Locate the cell with the specified text and output its [X, Y] center coordinate. 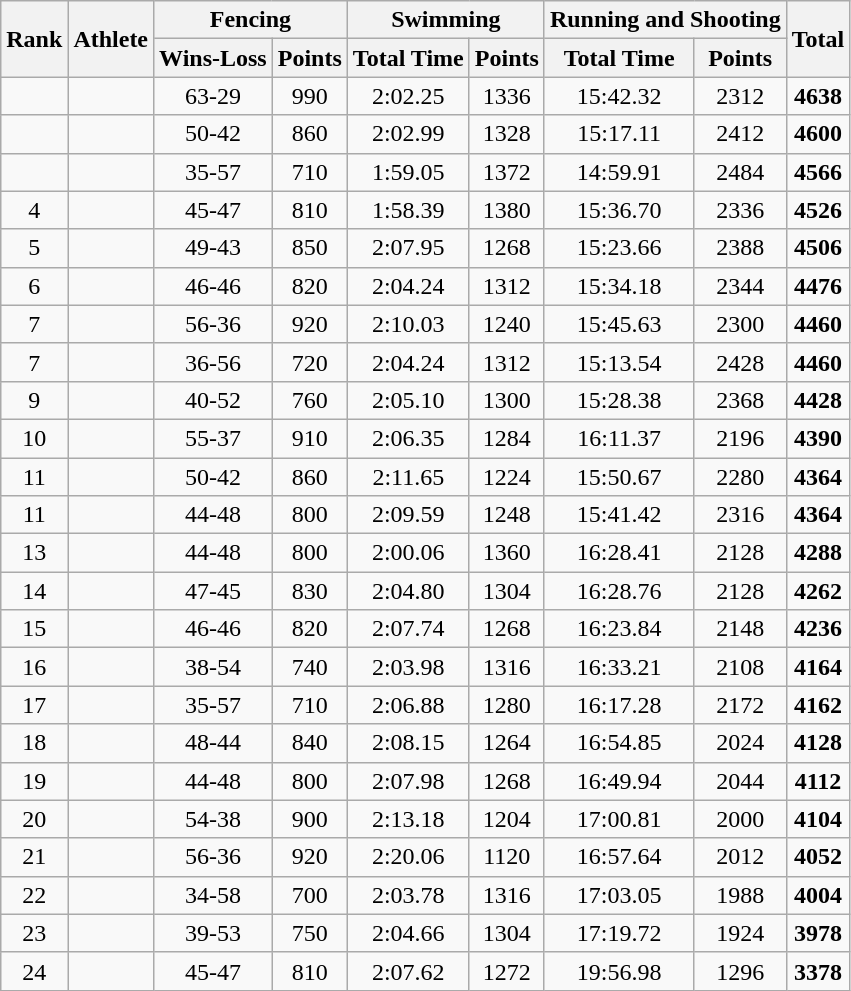
4262 [818, 591]
Fencing [251, 20]
19 [34, 781]
15:34.18 [619, 286]
2312 [740, 96]
Total [818, 39]
760 [310, 400]
6 [34, 286]
2:03.78 [408, 895]
1:59.05 [408, 172]
4600 [818, 134]
4476 [818, 286]
10 [34, 438]
1380 [506, 210]
2108 [740, 667]
2484 [740, 172]
34-58 [214, 895]
4390 [818, 438]
4526 [818, 210]
2:20.06 [408, 857]
15:45.63 [619, 324]
1:58.39 [408, 210]
1296 [740, 971]
54-38 [214, 819]
2:07.98 [408, 781]
2388 [740, 248]
19:56.98 [619, 971]
14 [34, 591]
4162 [818, 705]
3978 [818, 933]
1284 [506, 438]
2:00.06 [408, 553]
2:11.65 [408, 477]
2024 [740, 743]
2280 [740, 477]
830 [310, 591]
2412 [740, 134]
Athlete [111, 39]
23 [34, 933]
2:06.35 [408, 438]
1988 [740, 895]
2300 [740, 324]
1360 [506, 553]
55-37 [214, 438]
16:33.21 [619, 667]
4506 [818, 248]
14:59.91 [619, 172]
720 [310, 362]
Running and Shooting [665, 20]
1924 [740, 933]
2:07.95 [408, 248]
2:03.98 [408, 667]
4428 [818, 400]
2:04.80 [408, 591]
5 [34, 248]
40-52 [214, 400]
4104 [818, 819]
1272 [506, 971]
16:28.41 [619, 553]
2368 [740, 400]
36-56 [214, 362]
2196 [740, 438]
2316 [740, 515]
63-29 [214, 96]
20 [34, 819]
2172 [740, 705]
4052 [818, 857]
2148 [740, 629]
17:03.05 [619, 895]
2:07.74 [408, 629]
700 [310, 895]
16:11.37 [619, 438]
49-43 [214, 248]
2000 [740, 819]
4566 [818, 172]
15:28.38 [619, 400]
15:50.67 [619, 477]
1328 [506, 134]
1372 [506, 172]
1240 [506, 324]
2:07.62 [408, 971]
16:17.28 [619, 705]
16 [34, 667]
16:49.94 [619, 781]
3378 [818, 971]
17:00.81 [619, 819]
1120 [506, 857]
1280 [506, 705]
2:08.15 [408, 743]
15:41.42 [619, 515]
2:13.18 [408, 819]
740 [310, 667]
24 [34, 971]
750 [310, 933]
840 [310, 743]
1300 [506, 400]
2:09.59 [408, 515]
Rank [34, 39]
1264 [506, 743]
2:02.99 [408, 134]
2:04.66 [408, 933]
2044 [740, 781]
4 [34, 210]
16:28.76 [619, 591]
38-54 [214, 667]
2:05.10 [408, 400]
4112 [818, 781]
990 [310, 96]
4128 [818, 743]
910 [310, 438]
16:23.84 [619, 629]
Swimming [446, 20]
9 [34, 400]
2336 [740, 210]
2012 [740, 857]
16:57.64 [619, 857]
900 [310, 819]
18 [34, 743]
39-53 [214, 933]
1248 [506, 515]
17:19.72 [619, 933]
15:42.32 [619, 96]
Wins-Loss [214, 58]
47-45 [214, 591]
4638 [818, 96]
4288 [818, 553]
1224 [506, 477]
2344 [740, 286]
15:36.70 [619, 210]
4164 [818, 667]
1336 [506, 96]
15:13.54 [619, 362]
16:54.85 [619, 743]
1204 [506, 819]
15:23.66 [619, 248]
22 [34, 895]
48-44 [214, 743]
13 [34, 553]
15 [34, 629]
2:10.03 [408, 324]
4004 [818, 895]
17 [34, 705]
21 [34, 857]
15:17.11 [619, 134]
2:06.88 [408, 705]
2428 [740, 362]
2:02.25 [408, 96]
4236 [818, 629]
850 [310, 248]
